Identify which cell holds the provided text, then report its (X, Y) central coordinate. 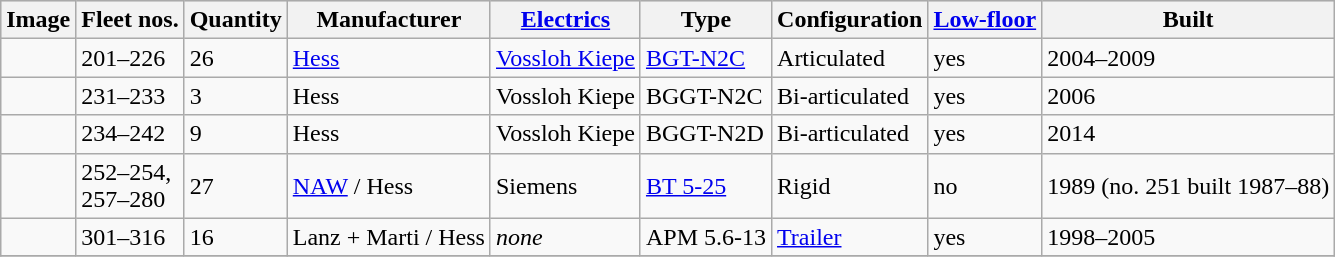
BGGT-N2D (706, 134)
BT 5-25 (706, 186)
1989 (no. 251 built 1987–88) (1188, 186)
APM 5.6-13 (706, 237)
301–316 (130, 237)
Electrics (565, 20)
27 (236, 186)
201–226 (130, 58)
1998–2005 (1188, 237)
Lanz + Marti / Hess (388, 237)
2006 (1188, 96)
Fleet nos. (130, 20)
Configuration (850, 20)
BGT-N2C (706, 58)
Type (706, 20)
3 (236, 96)
9 (236, 134)
NAW / Hess (388, 186)
Manufacturer (388, 20)
Image (38, 20)
Rigid (850, 186)
Quantity (236, 20)
252–254, 257–280 (130, 186)
Built (1188, 20)
Trailer (850, 237)
231–233 (130, 96)
2014 (1188, 134)
Siemens (565, 186)
16 (236, 237)
Low-floor (985, 20)
no (985, 186)
BGGT-N2C (706, 96)
2004–2009 (1188, 58)
26 (236, 58)
Articulated (850, 58)
234–242 (130, 134)
none (565, 237)
